Search for the cell housing the specified text and yield its (X, Y) center coordinate. 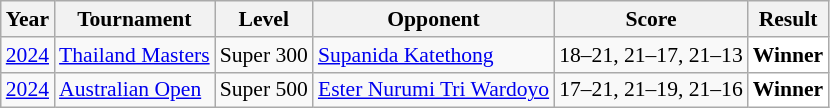
Thailand Masters (134, 55)
Level (264, 19)
Opponent (434, 19)
Year (28, 19)
Super 500 (264, 90)
Ester Nurumi Tri Wardoyo (434, 90)
17–21, 21–19, 21–16 (651, 90)
18–21, 21–17, 21–13 (651, 55)
Tournament (134, 19)
Australian Open (134, 90)
Result (788, 19)
Score (651, 19)
Super 300 (264, 55)
Supanida Katethong (434, 55)
